Output the [X, Y] coordinate of the center of the cell containing the given text.  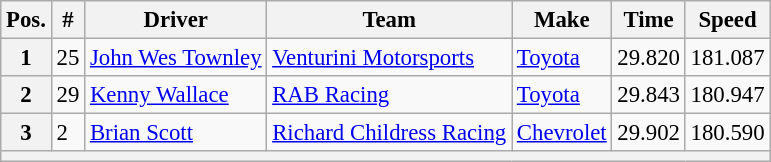
29.820 [648, 58]
Time [648, 20]
29.843 [648, 95]
Team [390, 20]
Pos. [26, 20]
Venturini Motorsports [390, 58]
25 [68, 58]
Brian Scott [176, 133]
Driver [176, 20]
Speed [728, 20]
3 [26, 133]
Chevrolet [562, 133]
1 [26, 58]
Make [562, 20]
# [68, 20]
180.947 [728, 95]
Richard Childress Racing [390, 133]
181.087 [728, 58]
John Wes Townley [176, 58]
RAB Racing [390, 95]
180.590 [728, 133]
29 [68, 95]
29.902 [648, 133]
Kenny Wallace [176, 95]
